Search for the cell housing the specified text and yield its (x, y) center coordinate. 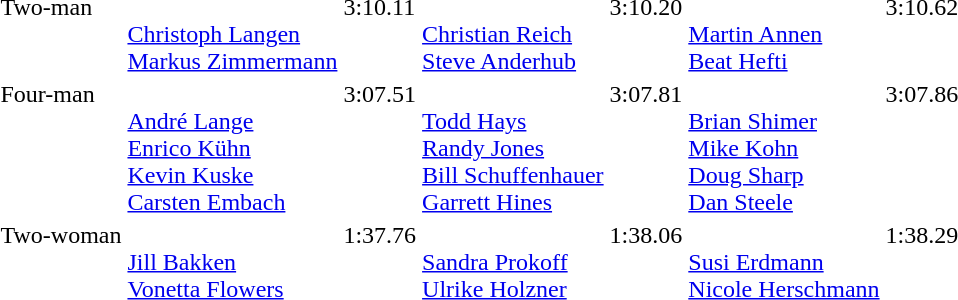
Brian Shimer Mike Kohn Doug Sharp Dan Steele (784, 148)
André Lange Enrico Kühn Kevin Kuske Carsten Embach (232, 148)
3:07.81 (646, 148)
3:07.51 (380, 148)
Todd Hays Randy Jones Bill Schuffenhauer Garrett Hines (514, 148)
